Detect which cell encompasses the target text, then output its (x, y) center coordinate. 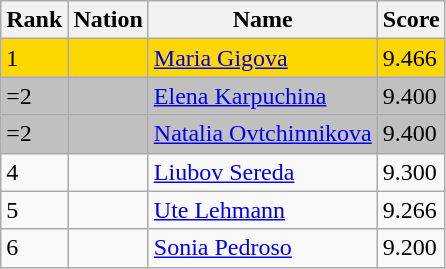
Nation (108, 20)
Ute Lehmann (262, 210)
9.300 (411, 172)
Elena Karpuchina (262, 96)
Liubov Sereda (262, 172)
Natalia Ovtchinnikova (262, 134)
9.200 (411, 248)
Score (411, 20)
Sonia Pedroso (262, 248)
Maria Gigova (262, 58)
5 (34, 210)
9.266 (411, 210)
1 (34, 58)
9.466 (411, 58)
6 (34, 248)
Rank (34, 20)
4 (34, 172)
Name (262, 20)
